Detect which cell encompasses the target text, then output its [X, Y] center coordinate. 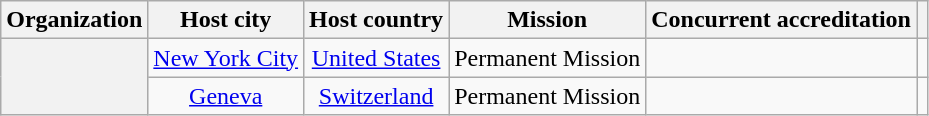
United States [376, 58]
Concurrent accreditation [782, 20]
Host country [376, 20]
New York City [226, 58]
Host city [226, 20]
Switzerland [376, 96]
Organization [74, 20]
Geneva [226, 96]
Mission [548, 20]
